Scan for the cell matching the given text and deliver its (X, Y) coordinate at center. 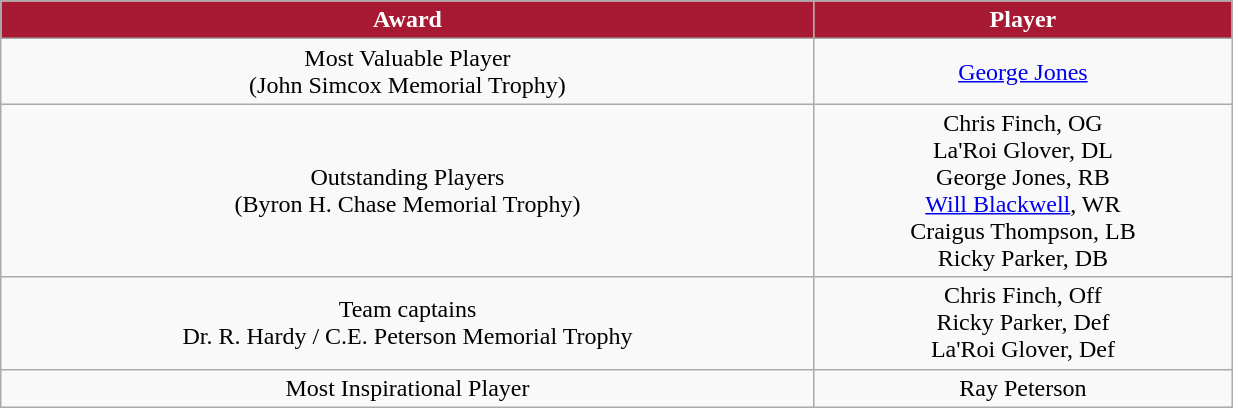
Chris Finch, OffRicky Parker, DefLa'Roi Glover, Def (1022, 323)
Most Valuable Player(John Simcox Memorial Trophy) (408, 72)
Outstanding Players(Byron H. Chase Memorial Trophy) (408, 190)
Most Inspirational Player (408, 388)
Award (408, 20)
George Jones (1022, 72)
Chris Finch, OGLa'Roi Glover, DLGeorge Jones, RBWill Blackwell, WRCraigus Thompson, LBRicky Parker, DB (1022, 190)
Ray Peterson (1022, 388)
Player (1022, 20)
Team captainsDr. R. Hardy / C.E. Peterson Memorial Trophy (408, 323)
